Locate the cell with the specified text and output its (x, y) center coordinate. 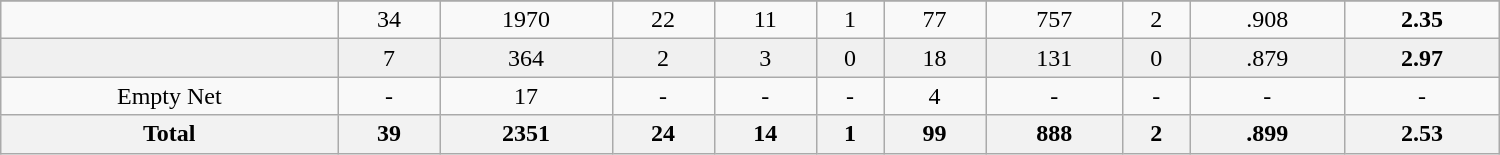
3 (765, 58)
364 (526, 58)
.908 (1268, 20)
18 (935, 58)
77 (935, 20)
2.97 (1422, 58)
24 (663, 134)
Total (170, 134)
2.53 (1422, 134)
4 (935, 96)
14 (765, 134)
1970 (526, 20)
17 (526, 96)
11 (765, 20)
757 (1054, 20)
2351 (526, 134)
99 (935, 134)
39 (389, 134)
Empty Net (170, 96)
2.35 (1422, 20)
.899 (1268, 134)
.879 (1268, 58)
22 (663, 20)
131 (1054, 58)
7 (389, 58)
34 (389, 20)
888 (1054, 134)
